From the cell containing the given text, extract its center point as (x, y) coordinate. 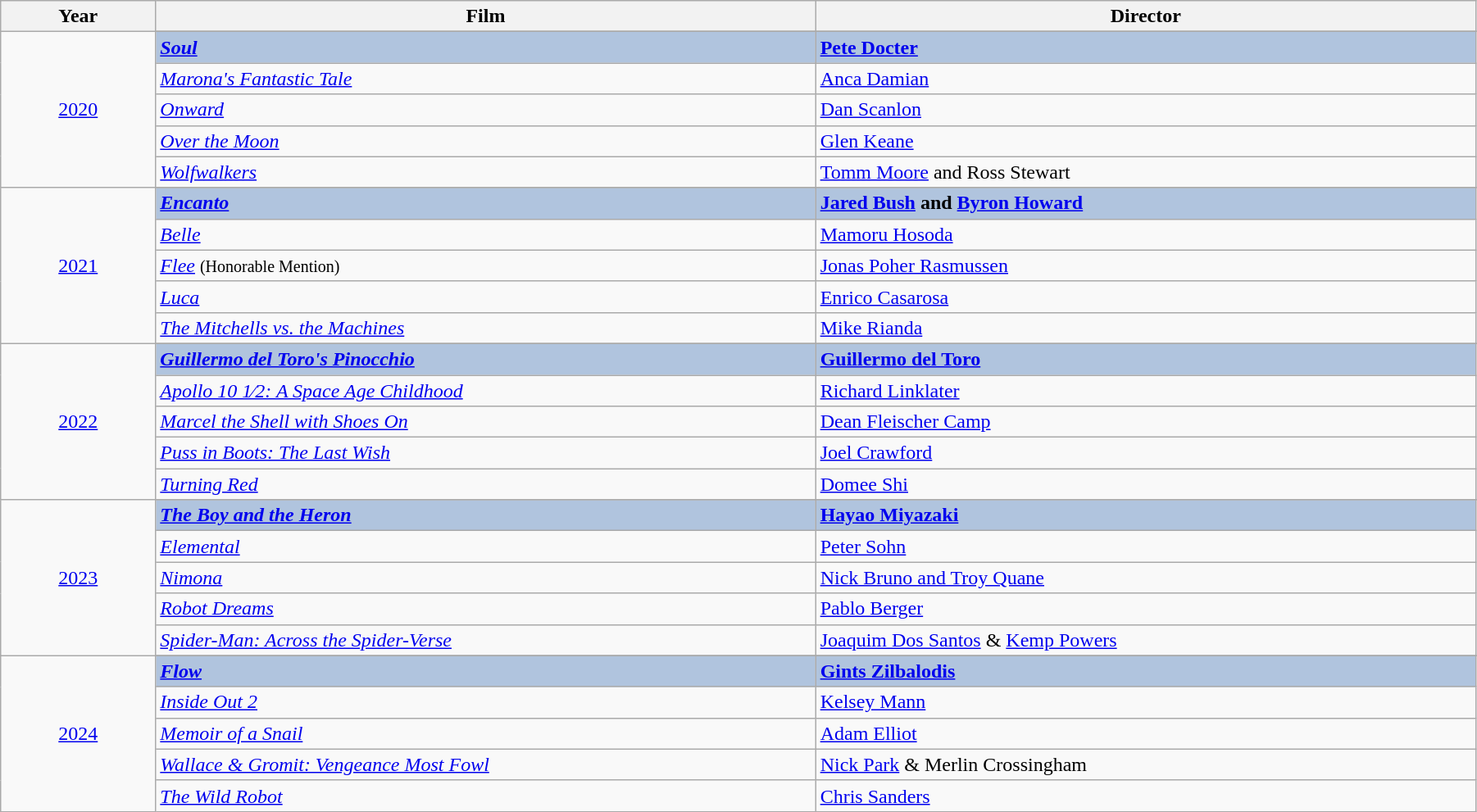
2022 (79, 421)
Chris Sanders (1146, 796)
Glen Keane (1146, 141)
Year (79, 16)
Nick Park & Merlin Crossingham (1146, 764)
Director (1146, 16)
Nick Bruno and Troy Quane (1146, 578)
Luca (485, 297)
Nimona (485, 578)
The Boy and the Heron (485, 515)
Anca Damian (1146, 79)
Adam Elliot (1146, 733)
Dean Fleischer Camp (1146, 422)
Jared Bush and Byron Howard (1146, 203)
Turning Red (485, 484)
Wolfwalkers (485, 172)
Onward (485, 110)
Soul (485, 48)
Tomm Moore and Ross Stewart (1146, 172)
2023 (79, 578)
Peter Sohn (1146, 547)
Enrico Casarosa (1146, 297)
Memoir of a Snail (485, 733)
Flee (Honorable Mention) (485, 265)
The Mitchells vs. the Machines (485, 328)
Film (485, 16)
Pablo Berger (1146, 609)
2021 (79, 265)
Belle (485, 234)
2020 (79, 110)
Domee Shi (1146, 484)
Joel Crawford (1146, 453)
Richard Linklater (1146, 391)
Jonas Poher Rasmussen (1146, 265)
Spider-Man: Across the Spider-Verse (485, 640)
Dan Scanlon (1146, 110)
Guillermo del Toro (1146, 359)
Gints Zilbalodis (1146, 671)
Guillermo del Toro's Pinocchio (485, 359)
Robot Dreams (485, 609)
Flow (485, 671)
2024 (79, 733)
Marcel the Shell with Shoes On (485, 422)
Elemental (485, 547)
Inside Out 2 (485, 702)
Apollo 10 1⁄2: A Space Age Childhood (485, 391)
Mike Rianda (1146, 328)
Hayao Miyazaki (1146, 515)
Wallace & Gromit: Vengeance Most Fowl (485, 764)
Mamoru Hosoda (1146, 234)
Marona's Fantastic Tale (485, 79)
Pete Docter (1146, 48)
Kelsey Mann (1146, 702)
The Wild Robot (485, 796)
Encanto (485, 203)
Joaquim Dos Santos & Kemp Powers (1146, 640)
Puss in Boots: The Last Wish (485, 453)
Over the Moon (485, 141)
